Output the [x, y] coordinate of the center of the cell containing the given text.  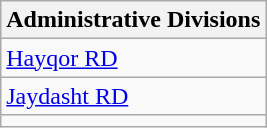
Hayqor RD [134, 58]
Administrative Divisions [134, 20]
Jaydasht RD [134, 96]
